Return [X, Y] of the center of cell containing provided text 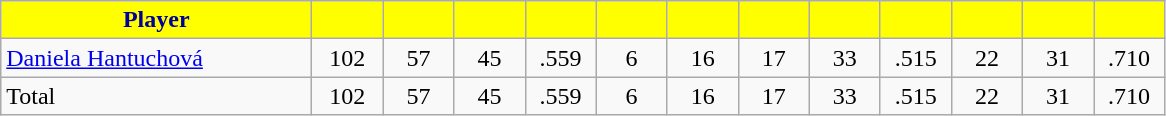
Player [156, 20]
Daniela Hantuchová [156, 58]
Total [156, 96]
